Identify which cell holds the provided text, then report its (X, Y) central coordinate. 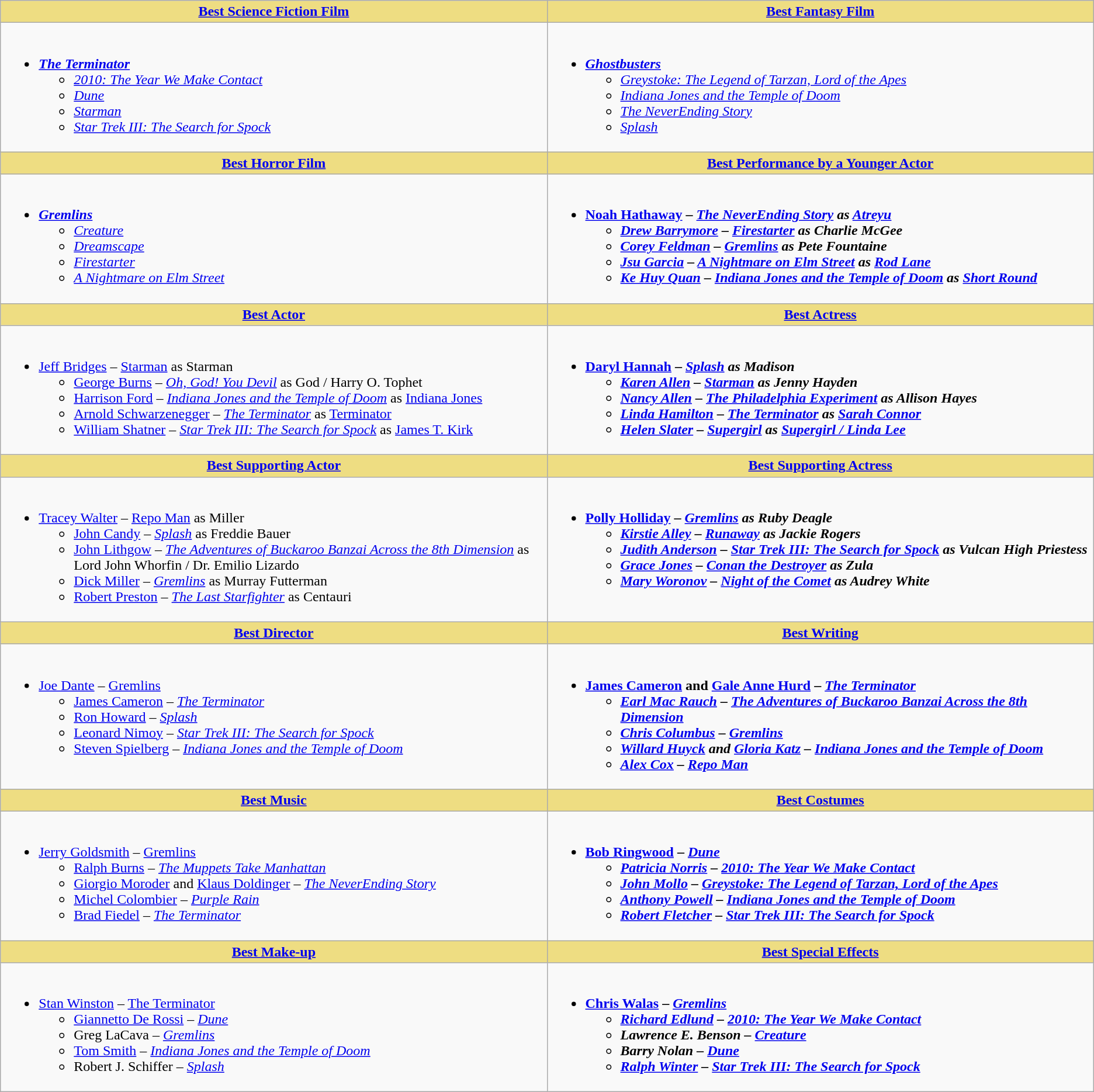
Best Science Fiction Film (273, 12)
Best Performance by a Younger Actor (820, 163)
The Terminator2010: The Year We Make ContactDuneStarmanStar Trek III: The Search for Spock (273, 88)
Best Horror Film (273, 163)
Best Writing (820, 633)
Best Actor (273, 314)
GhostbustersGreystoke: The Legend of Tarzan, Lord of the ApesIndiana Jones and the Temple of DoomThe NeverEnding StorySplash (820, 88)
Best Make-up (273, 952)
Best Costumes (820, 800)
Best Actress (820, 314)
GremlinsCreatureDreamscapeFirestarterA Nightmare on Elm Street (273, 238)
Best Fantasy Film (820, 12)
Best Music (273, 800)
Best Special Effects (820, 952)
Best Director (273, 633)
Best Supporting Actress (820, 466)
Best Supporting Actor (273, 466)
